Output the [X, Y] coordinate of the center of the cell containing the given text.  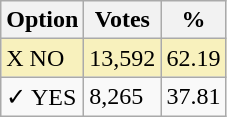
62.19 [194, 58]
% [194, 20]
37.81 [194, 97]
X NO [42, 58]
13,592 [122, 58]
✓ YES [42, 97]
Option [42, 20]
8,265 [122, 97]
Votes [122, 20]
